Search for the cell housing the specified text and yield its (x, y) center coordinate. 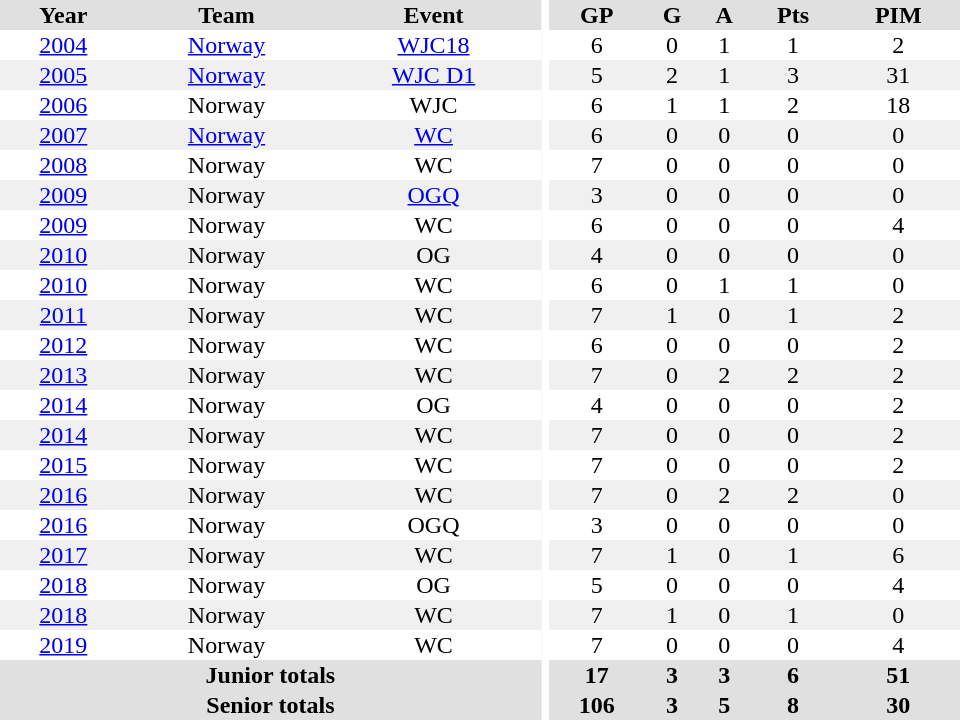
2019 (64, 645)
Pts (794, 15)
31 (898, 75)
2013 (64, 375)
Year (64, 15)
17 (596, 675)
51 (898, 675)
18 (898, 105)
Team (227, 15)
2006 (64, 105)
WJC (434, 105)
30 (898, 705)
WJC18 (434, 45)
Senior totals (270, 705)
G (672, 15)
A (724, 15)
Junior totals (270, 675)
PIM (898, 15)
2004 (64, 45)
2007 (64, 135)
Event (434, 15)
GP (596, 15)
2005 (64, 75)
2012 (64, 345)
2015 (64, 465)
2011 (64, 315)
2008 (64, 165)
106 (596, 705)
8 (794, 705)
WJC D1 (434, 75)
2017 (64, 555)
